Return the [X, Y] coordinate for the center point of the cell that contains the specified text.  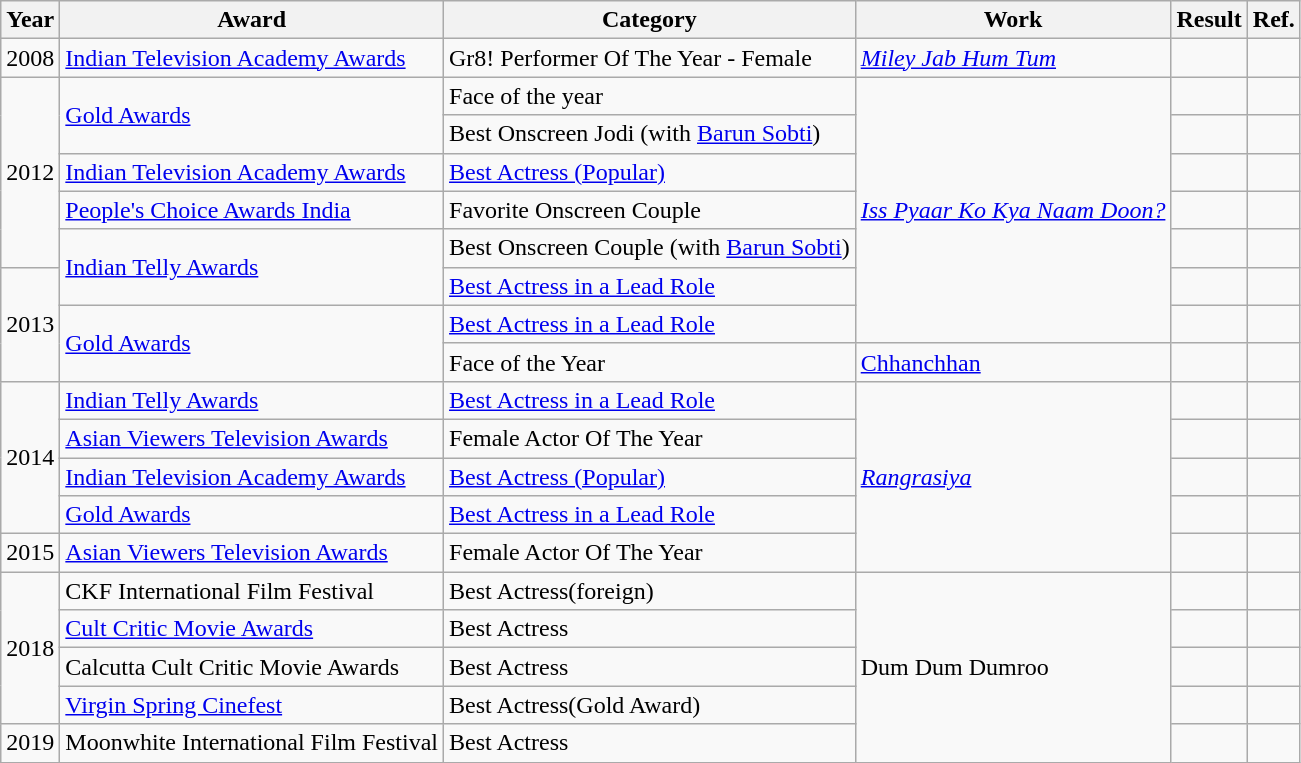
Year [30, 20]
Ref. [1274, 20]
2008 [30, 58]
Cult Critic Movie Awards [252, 629]
Best Onscreen Couple (with Barun Sobti) [650, 248]
CKF International Film Festival [252, 591]
Iss Pyaar Ko Kya Naam Doon? [1013, 210]
Work [1013, 20]
2013 [30, 324]
Rangrasiya [1013, 476]
Result [1209, 20]
Best Actress(foreign) [650, 591]
Moonwhite International Film Festival [252, 743]
People's Choice Awards India [252, 210]
Face of the year [650, 96]
Best Onscreen Jodi (with Barun Sobti) [650, 134]
Calcutta Cult Critic Movie Awards [252, 667]
Chhanchhan [1013, 362]
2019 [30, 743]
Award [252, 20]
Category [650, 20]
Face of the Year [650, 362]
Favorite Onscreen Couple [650, 210]
Best Actress(Gold Award) [650, 705]
2018 [30, 648]
Dum Dum Dumroo [1013, 667]
Miley Jab Hum Tum [1013, 58]
2014 [30, 457]
Gr8! Performer Of The Year - Female [650, 58]
Virgin Spring Cinefest [252, 705]
2012 [30, 172]
2015 [30, 553]
